Scan for the cell matching the given text and deliver its (x, y) coordinate at center. 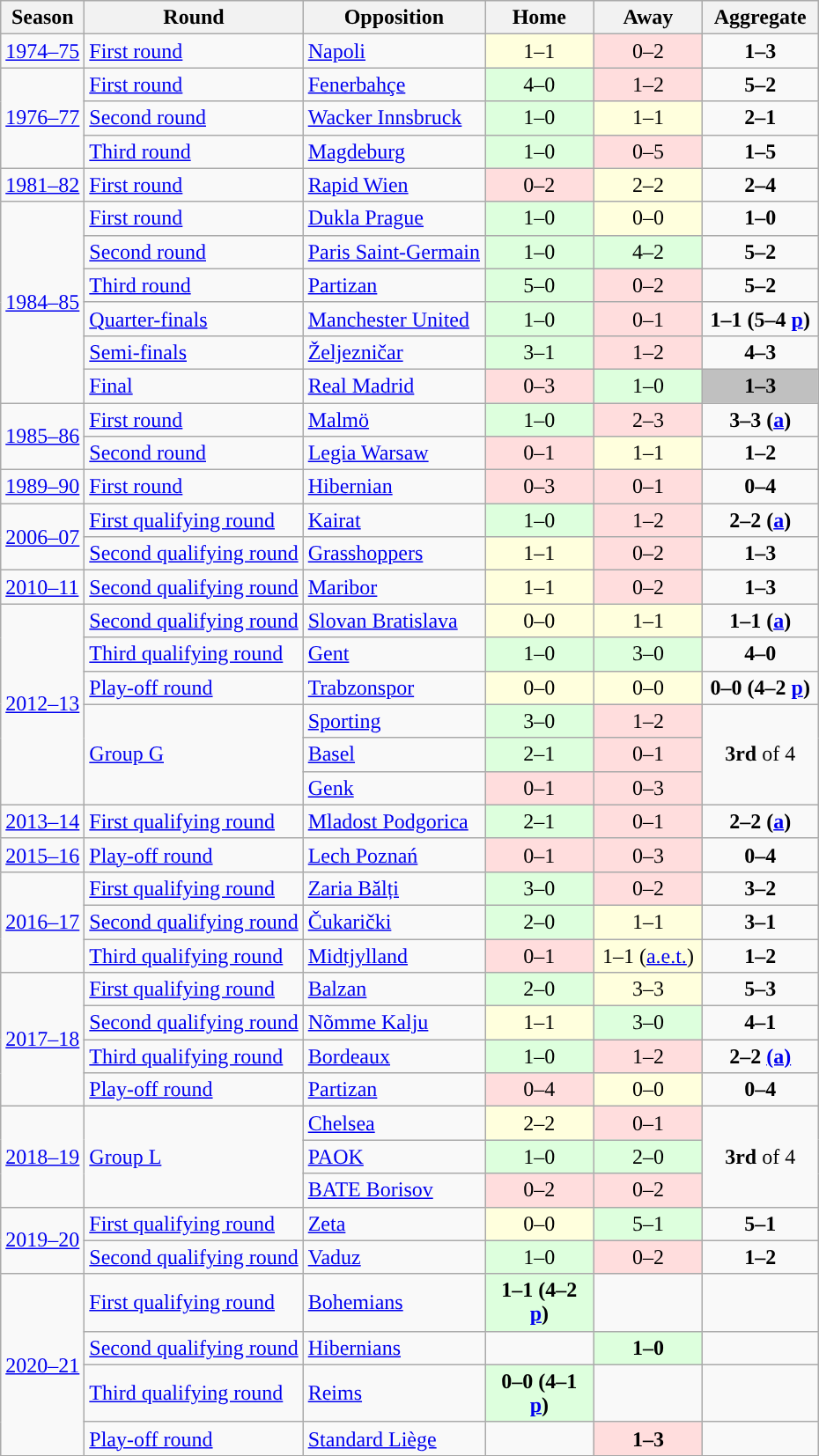
3–3 (a) (761, 420)
2016–17 (42, 922)
4–2 (648, 252)
Maribor (394, 587)
Hibernian (394, 487)
5–0 (540, 285)
0–5 (648, 151)
Wacker Innsbruck (394, 118)
Bordeaux (394, 1056)
Mladost Podgorica (394, 821)
Semi-finals (194, 352)
2006–07 (42, 537)
Zeta (394, 1224)
1–5 (761, 151)
Dukla Prague (394, 218)
2020–21 (42, 1364)
1–1 (5–4 p) (761, 319)
Away (648, 18)
2018–19 (42, 1157)
2013–14 (42, 821)
Genk (394, 788)
5–3 (761, 989)
Grasshoppers (394, 554)
Gent (394, 654)
Manchester United (394, 319)
3–3 (648, 989)
2015–16 (42, 855)
Legia Warsaw (394, 453)
Malmö (394, 420)
Round (194, 18)
Group L (194, 1157)
Midtjylland (394, 955)
Chelsea (394, 1123)
Basel (394, 754)
Season (42, 18)
1981–82 (42, 185)
1984–85 (42, 302)
PAOK (394, 1157)
Kairat (394, 520)
0–0 (4–1 p) (540, 1393)
1985–86 (42, 437)
Sporting (394, 721)
4–1 (761, 1023)
Aggregate (761, 18)
2012–13 (42, 704)
2–4 (761, 185)
Vaduz (394, 1257)
2019–20 (42, 1240)
1–1 (a) (761, 621)
Napoli (394, 51)
Željezničar (394, 352)
1–1 (a.e.t.) (648, 955)
Hibernians (394, 1348)
Quarter-finals (194, 319)
Nõmme Kalju (394, 1023)
Balzan (394, 989)
Opposition (394, 18)
Rapid Wien (394, 185)
Final (194, 386)
Home (540, 18)
1–1 (4–2 p) (540, 1303)
Lech Poznań (394, 855)
1989–90 (42, 487)
Paris Saint-Germain (394, 252)
0–0 (4–2 p) (761, 688)
2010–11 (42, 587)
Group G (194, 754)
1976–77 (42, 118)
3–2 (761, 888)
Reims (394, 1393)
1974–75 (42, 51)
4–3 (761, 352)
2–3 (648, 420)
Real Madrid (394, 386)
Čukarički (394, 922)
Zaria Bălți (394, 888)
BATE Borisov (394, 1190)
2017–18 (42, 1040)
Standard Liège (394, 1438)
Bohemians (394, 1303)
Trabzonspor (394, 688)
Magdeburg (394, 151)
Fenerbahçe (394, 85)
Slovan Bratislava (394, 621)
